Capture the cell that displays the provided text and extract its [X, Y] central coordinate. 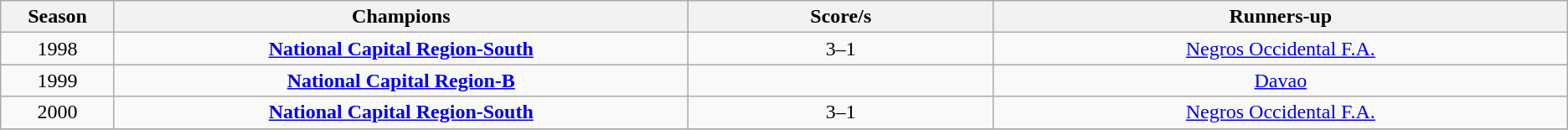
1999 [58, 81]
2000 [58, 112]
Davao [1280, 81]
1998 [58, 49]
Runners-up [1280, 17]
Score/s [841, 17]
National Capital Region-B [400, 81]
Champions [400, 17]
Season [58, 17]
